For the text-containing cell, return its midpoint in [X, Y] coordinate format. 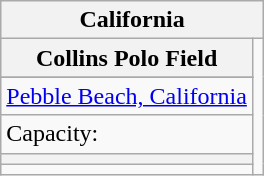
Capacity: [127, 134]
Collins Polo Field [127, 58]
Pebble Beach, California [127, 96]
California [132, 20]
